Return the [x, y] coordinate for the center point of the cell that contains the specified text.  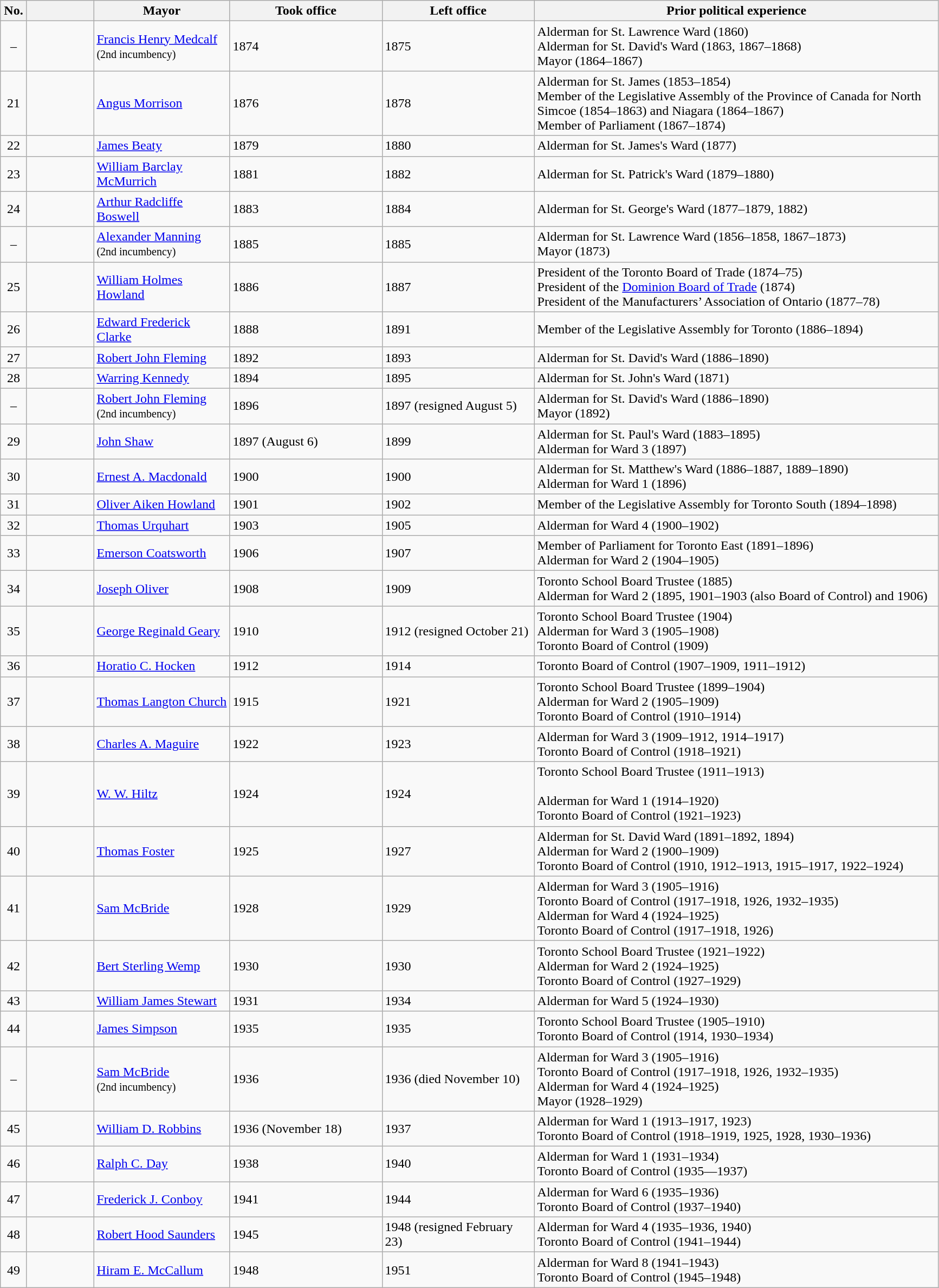
Toronto School Board Trustee (1904)Alderman for Ward 3 (1905–1908)Toronto Board of Control (1909) [736, 631]
1882 [458, 173]
36 [14, 666]
Member of Parliament for Toronto East (1891–1896)Alderman for Ward 2 (1904–1905) [736, 553]
37 [14, 701]
1910 [306, 631]
1888 [306, 330]
Alderman for Ward 6 (1935–1936)Toronto Board of Control (1937–1940) [736, 1199]
1936 (died November 10) [458, 1079]
Toronto School Board Trustee (1905–1910)Toronto Board of Control (1914, 1930–1934) [736, 1029]
1874 [306, 46]
William D. Robbins [161, 1129]
Thomas Foster [161, 851]
W. W. Hiltz [161, 794]
Warring Kennedy [161, 378]
Sam McBride [161, 909]
47 [14, 1199]
Alderman for Ward 8 (1941–1943)Toronto Board of Control (1945–1948) [736, 1270]
Frederick J. Conboy [161, 1199]
35 [14, 631]
Horatio C. Hocken [161, 666]
Ralph C. Day [161, 1164]
1941 [306, 1199]
1884 [458, 209]
Sam McBride(2nd incumbency) [161, 1079]
John Shaw [161, 441]
1907 [458, 553]
George Reginald Geary [161, 631]
32 [14, 525]
1886 [306, 287]
25 [14, 287]
Alderman for Ward 1 (1913–1917, 1923)Toronto Board of Control (1918–1919, 1925, 1928, 1930–1936) [736, 1129]
Alderman for Ward 1 (1931–1934)Toronto Board of Control (1935—1937) [736, 1164]
Bert Sterling Wemp [161, 965]
1909 [458, 589]
Toronto School Board Trustee (1921–1922)Alderman for Ward 2 (1924–1925)Toronto Board of Control (1927–1929) [736, 965]
Alderman for Ward 4 (1935–1936, 1940)Toronto Board of Control (1941–1944) [736, 1235]
1927 [458, 851]
1915 [306, 701]
Prior political experience [736, 11]
1892 [306, 357]
44 [14, 1029]
Alderman for St. David's Ward (1886–1890) [736, 357]
1893 [458, 357]
1929 [458, 909]
43 [14, 1001]
40 [14, 851]
Oliver Aiken Howland [161, 505]
1912 [306, 666]
41 [14, 909]
Alderman for St. John's Ward (1871) [736, 378]
Toronto School Board Trustee (1899–1904)Alderman for Ward 2 (1905–1909)Toronto Board of Control (1910–1914) [736, 701]
1895 [458, 378]
1951 [458, 1270]
1936 (November 18) [306, 1129]
1883 [306, 209]
1876 [306, 103]
39 [14, 794]
Took office [306, 11]
Toronto School Board Trustee (1911–1913)Alderman for Ward 1 (1914–1920)Toronto Board of Control (1921–1923) [736, 794]
1878 [458, 103]
Member of the Legislative Assembly for Toronto South (1894–1898) [736, 505]
No. [14, 11]
Robert John Fleming(2nd incumbency) [161, 405]
1881 [306, 173]
1921 [458, 701]
1912 (resigned October 21) [458, 631]
Alderman for Ward 3 (1905–1916)Toronto Board of Control (1917–1918, 1926, 1932–1935)Alderman for Ward 4 (1924–1925)Mayor (1928–1929) [736, 1079]
Alderman for St. George's Ward (1877–1879, 1882) [736, 209]
1931 [306, 1001]
1928 [306, 909]
Alderman for Ward 4 (1900–1902) [736, 525]
1906 [306, 553]
Alderman for St. Lawrence Ward (1856–1858, 1867–1873)Mayor (1873) [736, 244]
33 [14, 553]
Arthur Radcliffe Boswell [161, 209]
27 [14, 357]
Toronto School Board Trustee (1885)Alderman for Ward 2 (1895, 1901–1903 (also Board of Control) and 1906) [736, 589]
1901 [306, 505]
William James Stewart [161, 1001]
Alderman for St. Paul's Ward (1883–1895)Alderman for Ward 3 (1897) [736, 441]
1891 [458, 330]
Alderman for St. Lawrence Ward (1860)Alderman for St. David's Ward (1863, 1867–1868)Mayor (1864–1867) [736, 46]
1880 [458, 146]
1905 [458, 525]
1897 (August 6) [306, 441]
22 [14, 146]
1914 [458, 666]
Robert John Fleming [161, 357]
45 [14, 1129]
Alderman for St. David Ward (1891–1892, 1894)Alderman for Ward 2 (1900–1909)Toronto Board of Control (1910, 1912–1913, 1915–1917, 1922–1924) [736, 851]
24 [14, 209]
Thomas Langton Church [161, 701]
Francis Henry Medcalf (2nd incumbency) [161, 46]
1896 [306, 405]
29 [14, 441]
23 [14, 173]
Thomas Urquhart [161, 525]
1879 [306, 146]
Alderman for Ward 3 (1909–1912, 1914–1917)Toronto Board of Control (1918–1921) [736, 744]
34 [14, 589]
Charles A. Maguire [161, 744]
1887 [458, 287]
1945 [306, 1235]
William Holmes Howland [161, 287]
42 [14, 965]
1903 [306, 525]
James Beaty [161, 146]
38 [14, 744]
Ernest A. Macdonald [161, 477]
Joseph Oliver [161, 589]
Alexander Manning (2nd incumbency) [161, 244]
James Simpson [161, 1029]
Alderman for St. Patrick's Ward (1879–1880) [736, 173]
1899 [458, 441]
1934 [458, 1001]
1938 [306, 1164]
1936 [306, 1079]
1925 [306, 851]
28 [14, 378]
Emerson Coatsworth [161, 553]
30 [14, 477]
1902 [458, 505]
26 [14, 330]
21 [14, 103]
1922 [306, 744]
31 [14, 505]
Hiram E. McCallum [161, 1270]
Angus Morrison [161, 103]
Member of the Legislative Assembly for Toronto (1886–1894) [736, 330]
Alderman for Ward 5 (1924–1930) [736, 1001]
Mayor [161, 11]
Edward Frederick Clarke [161, 330]
Alderman for St. James's Ward (1877) [736, 146]
1923 [458, 744]
1948 (resigned February 23) [458, 1235]
Left office [458, 11]
49 [14, 1270]
48 [14, 1235]
1948 [306, 1270]
1894 [306, 378]
Alderman for St. Matthew's Ward (1886–1887, 1889–1890)Alderman for Ward 1 (1896) [736, 477]
1875 [458, 46]
1897 (resigned August 5) [458, 405]
1944 [458, 1199]
Toronto Board of Control (1907–1909, 1911–1912) [736, 666]
Robert Hood Saunders [161, 1235]
46 [14, 1164]
1937 [458, 1129]
Alderman for St. David's Ward (1886–1890)Mayor (1892) [736, 405]
1908 [306, 589]
William Barclay McMurrich [161, 173]
1940 [458, 1164]
